Output the [x, y] coordinate of the center of the cell containing the given text.  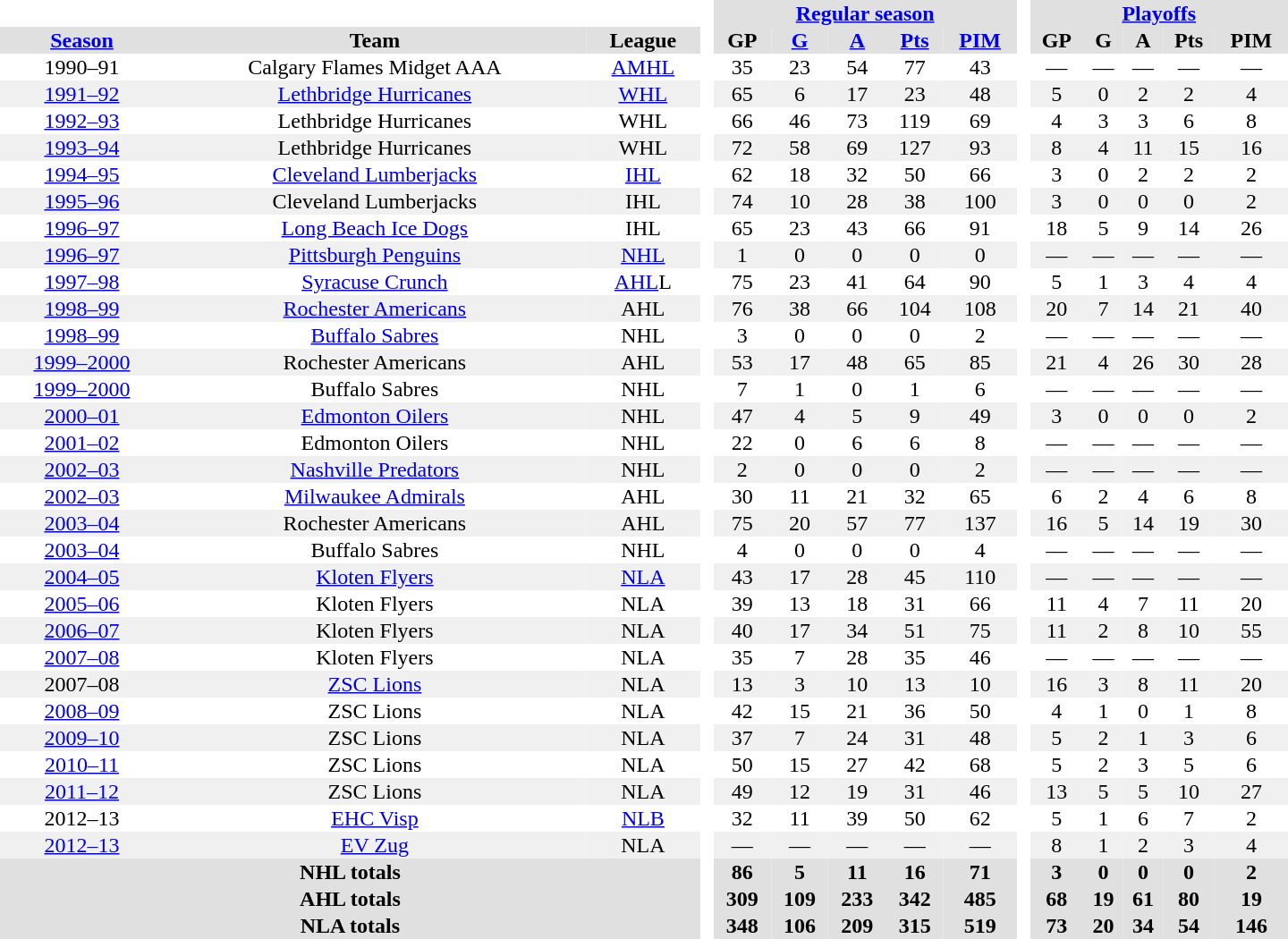
71 [980, 872]
233 [857, 899]
NHL totals [351, 872]
AHL totals [351, 899]
AMHL [643, 67]
100 [980, 201]
91 [980, 228]
24 [857, 738]
Syracuse Crunch [375, 282]
72 [742, 148]
36 [914, 711]
109 [800, 899]
NLB [643, 818]
93 [980, 148]
Season [82, 40]
1990–91 [82, 67]
80 [1189, 899]
55 [1251, 630]
519 [980, 926]
37 [742, 738]
Milwaukee Admirals [375, 496]
1992–93 [82, 121]
104 [914, 309]
315 [914, 926]
146 [1251, 926]
EV Zug [375, 845]
Team [375, 40]
119 [914, 121]
110 [980, 577]
57 [857, 523]
AHLL [643, 282]
Nashville Predators [375, 469]
58 [800, 148]
2006–07 [82, 630]
127 [914, 148]
Regular season [866, 13]
1995–96 [82, 201]
Long Beach Ice Dogs [375, 228]
61 [1143, 899]
22 [742, 443]
2000–01 [82, 416]
1994–95 [82, 174]
EHC Visp [375, 818]
NLA totals [351, 926]
108 [980, 309]
2005–06 [82, 604]
2010–11 [82, 765]
86 [742, 872]
1997–98 [82, 282]
45 [914, 577]
348 [742, 926]
137 [980, 523]
74 [742, 201]
2001–02 [82, 443]
Playoffs [1159, 13]
53 [742, 362]
12 [800, 791]
85 [980, 362]
2008–09 [82, 711]
342 [914, 899]
2011–12 [82, 791]
47 [742, 416]
309 [742, 899]
1991–92 [82, 94]
64 [914, 282]
League [643, 40]
41 [857, 282]
Calgary Flames Midget AAA [375, 67]
51 [914, 630]
2009–10 [82, 738]
485 [980, 899]
209 [857, 926]
2004–05 [82, 577]
1993–94 [82, 148]
76 [742, 309]
106 [800, 926]
90 [980, 282]
Pittsburgh Penguins [375, 255]
